Find where the given text appears and provide that cell's center as [x, y] coordinate. 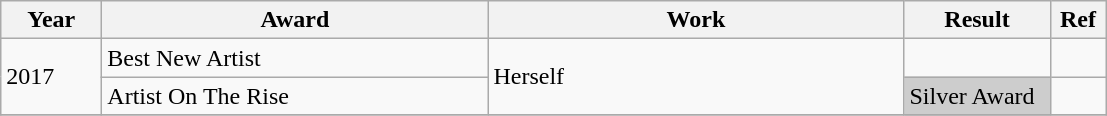
Herself [696, 77]
Best New Artist [295, 58]
Silver Award [977, 96]
Ref [1078, 20]
Artist On The Rise [295, 96]
Award [295, 20]
Work [696, 20]
2017 [52, 77]
Result [977, 20]
Year [52, 20]
